Output the [X, Y] coordinate of the center of the cell containing the given text.  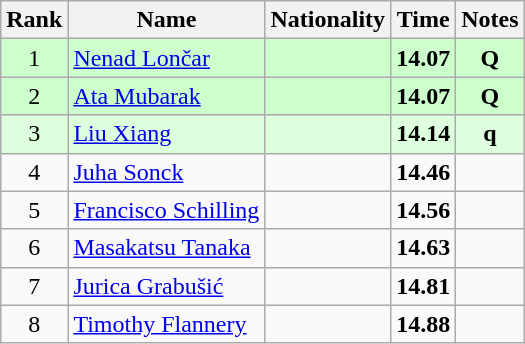
3 [34, 134]
8 [34, 324]
Timothy Flannery [166, 324]
Francisco Schilling [166, 210]
5 [34, 210]
6 [34, 248]
14.56 [424, 210]
1 [34, 58]
Time [424, 20]
14.14 [424, 134]
14.46 [424, 172]
2 [34, 96]
Jurica Grabušić [166, 286]
4 [34, 172]
14.63 [424, 248]
Name [166, 20]
Notes [490, 20]
Ata Mubarak [166, 96]
7 [34, 286]
q [490, 134]
Liu Xiang [166, 134]
Juha Sonck [166, 172]
14.81 [424, 286]
Nationality [328, 20]
Nenad Lončar [166, 58]
Masakatsu Tanaka [166, 248]
14.88 [424, 324]
Rank [34, 20]
